Scan for the cell matching the given text and deliver its (x, y) coordinate at center. 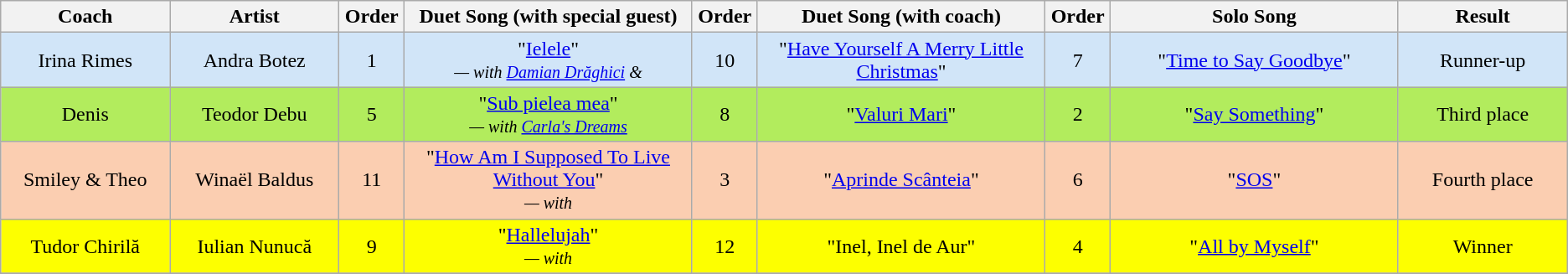
"SOS" (1255, 180)
3 (725, 180)
Tudor Chirilă (85, 246)
Fourth place (1483, 180)
"Say Something" (1255, 114)
"Valuri Mari" (901, 114)
10 (725, 60)
Duet Song (with special guest) (548, 17)
4 (1078, 246)
Teodor Debu (255, 114)
"Aprinde Scânteia" (901, 180)
6 (1078, 180)
Andra Botez (255, 60)
"Have Yourself A Merry Little Christmas" (901, 60)
9 (372, 246)
Solo Song (1255, 17)
"Ielele" — with Damian Drăghici & (548, 60)
"Hallelujah"— with (548, 246)
Irina Rimes (85, 60)
1 (372, 60)
Iulian Nunucă (255, 246)
Winner (1483, 246)
Artist (255, 17)
Result (1483, 17)
Smiley & Theo (85, 180)
"How Am I Supposed To Live Without You" — with (548, 180)
11 (372, 180)
"All by Myself" (1255, 246)
Duet Song (with coach) (901, 17)
Denis (85, 114)
Runner-up (1483, 60)
Coach (85, 17)
Third place (1483, 114)
12 (725, 246)
"Time to Say Goodbye" (1255, 60)
7 (1078, 60)
5 (372, 114)
Winaël Baldus (255, 180)
"Inel, Inel de Aur" (901, 246)
2 (1078, 114)
"Sub pielea mea" — with Carla's Dreams (548, 114)
8 (725, 114)
